Scan for the cell matching the given text and deliver its [x, y] coordinate at center. 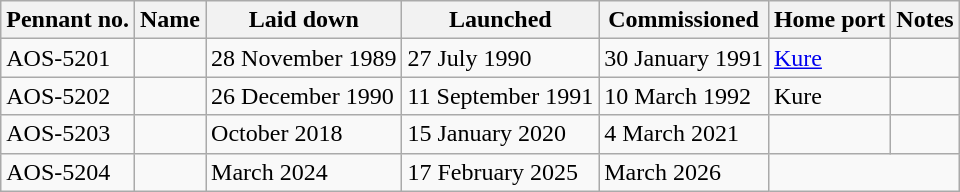
Launched [500, 20]
Notes [925, 20]
Pennant no. [68, 20]
26 December 1990 [304, 96]
15 January 2020 [500, 134]
October 2018 [304, 134]
AOS-5202 [68, 96]
Name [170, 20]
4 March 2021 [684, 134]
March 2024 [304, 172]
Home port [829, 20]
30 January 1991 [684, 58]
March 2026 [684, 172]
AOS-5204 [68, 172]
28 November 1989 [304, 58]
10 March 1992 [684, 96]
AOS-5201 [68, 58]
11 September 1991 [500, 96]
17 February 2025 [500, 172]
Laid down [304, 20]
Commissioned [684, 20]
27 July 1990 [500, 58]
AOS-5203 [68, 134]
